Locate the cell with the specified text and output its [X, Y] center coordinate. 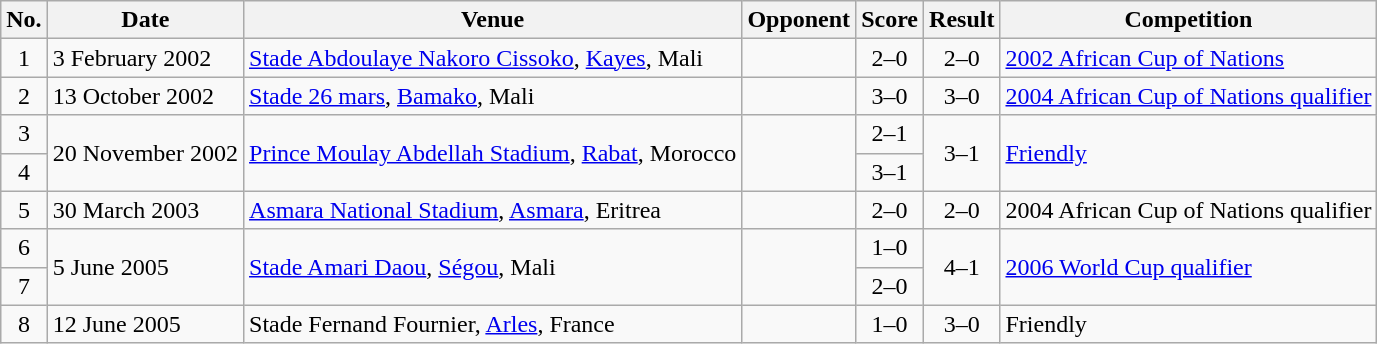
1 [24, 58]
Prince Moulay Abdellah Stadium, Rabat, Morocco [493, 153]
20 November 2002 [145, 153]
5 [24, 210]
Score [890, 20]
Opponent [799, 20]
7 [24, 286]
13 October 2002 [145, 96]
8 [24, 324]
Result [962, 20]
Stade 26 mars, Bamako, Mali [493, 96]
6 [24, 248]
12 June 2005 [145, 324]
3 [24, 134]
Stade Fernand Fournier, Arles, France [493, 324]
4 [24, 172]
2 [24, 96]
30 March 2003 [145, 210]
No. [24, 20]
2–1 [890, 134]
3 February 2002 [145, 58]
2002 African Cup of Nations [1188, 58]
5 June 2005 [145, 267]
2006 World Cup qualifier [1188, 267]
Asmara National Stadium, Asmara, Eritrea [493, 210]
Stade Abdoulaye Nakoro Cissoko, Kayes, Mali [493, 58]
Competition [1188, 20]
4–1 [962, 267]
Date [145, 20]
Venue [493, 20]
Stade Amari Daou, Ségou, Mali [493, 267]
